Pinpoint the cell where the given text exists, returning its [X, Y] midpoint coordinate. 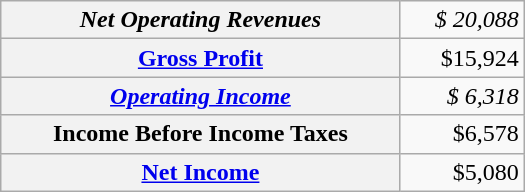
$ 20,088 [462, 20]
Gross Profit [200, 58]
Net Income [200, 172]
Net Operating Revenues [200, 20]
$15,924 [462, 58]
$ 6,318 [462, 96]
Income Before Income Taxes [200, 134]
$5,080 [462, 172]
Operating Income [200, 96]
$6,578 [462, 134]
